Determine the [X, Y] coordinate at the center of the cell enclosing the given text.  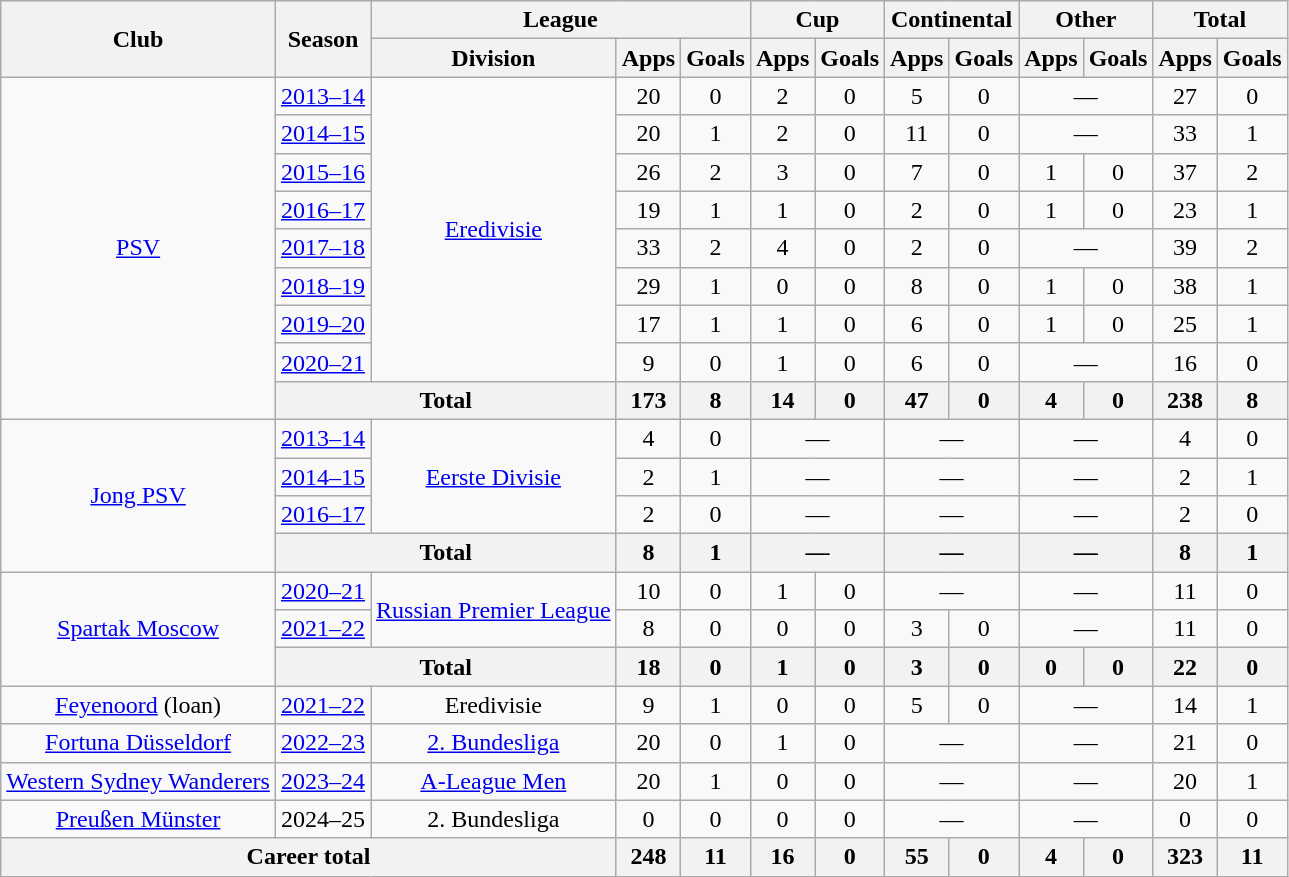
Other [1086, 20]
18 [648, 667]
Fortuna Düsseldorf [138, 743]
27 [1185, 96]
A-League Men [493, 781]
2018–19 [322, 286]
323 [1185, 857]
Club [138, 39]
29 [648, 286]
25 [1185, 324]
2023–24 [322, 781]
19 [648, 210]
PSV [138, 248]
2022–23 [322, 743]
22 [1185, 667]
10 [648, 591]
55 [917, 857]
Eerste Divisie [493, 476]
173 [648, 400]
39 [1185, 248]
Jong PSV [138, 495]
7 [917, 172]
Division [493, 58]
2024–25 [322, 819]
Feyenoord (loan) [138, 705]
Cup [817, 20]
21 [1185, 743]
47 [917, 400]
26 [648, 172]
League [560, 20]
17 [648, 324]
238 [1185, 400]
2017–18 [322, 248]
23 [1185, 210]
2015–16 [322, 172]
Season [322, 39]
Spartak Moscow [138, 629]
Russian Premier League [493, 610]
37 [1185, 172]
38 [1185, 286]
Continental [952, 20]
Career total [308, 857]
Western Sydney Wanderers [138, 781]
248 [648, 857]
2019–20 [322, 324]
Preußen Münster [138, 819]
